Determine the (X, Y) coordinate at the center of the cell enclosing the given text.  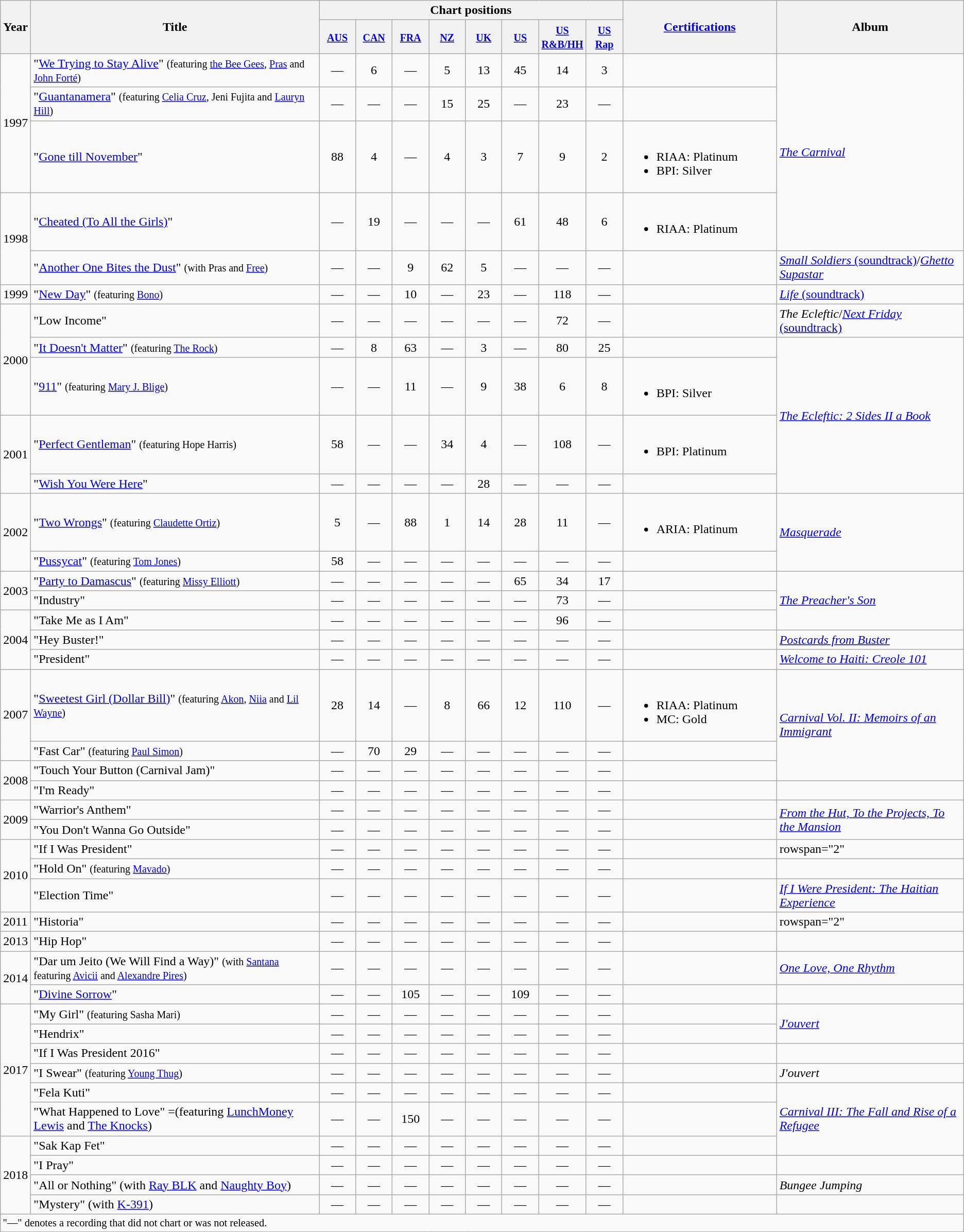
70 (374, 751)
"Wish You Were Here" (175, 484)
19 (374, 221)
"911" (featuring Mary J. Blige) (175, 386)
Year (15, 27)
Small Soldiers (soundtrack)/Ghetto Supastar (870, 268)
10 (411, 294)
1999 (15, 294)
118 (562, 294)
"Warrior's Anthem" (175, 810)
108 (562, 444)
2011 (15, 922)
"Hold On" (featuring Mavado) (175, 868)
US Rap (605, 37)
From the Hut, To the Projects, To the Mansion (870, 819)
2003 (15, 591)
17 (605, 581)
"I Pray" (175, 1165)
2000 (15, 360)
"Sak Kap Fet" (175, 1145)
2008 (15, 780)
45 (520, 70)
"New Day" (featuring Bono) (175, 294)
"Election Time" (175, 895)
"Pussycat" (featuring Tom Jones) (175, 561)
RIAA: PlatinumBPI: Silver (699, 157)
Welcome to Haiti: Creole 101 (870, 659)
2001 (15, 454)
"I'm Ready" (175, 790)
"Party to Damascus" (featuring Missy Elliott) (175, 581)
80 (562, 347)
RIAA: Platinum (699, 221)
"Sweetest Girl (Dollar Bill)" (featuring Akon, Niia and Lil Wayne) (175, 705)
The Preacher's Son (870, 601)
"Cheated (To All the Girls)" (175, 221)
2018 (15, 1175)
"Fast Car" (featuring Paul Simon) (175, 751)
"What Happened to Love" =(featuring LunchMoney Lewis and The Knocks) (175, 1119)
"Gone till November" (175, 157)
"Historia" (175, 922)
2010 (15, 876)
Album (870, 27)
FRA (411, 37)
65 (520, 581)
2004 (15, 640)
CAN (374, 37)
2013 (15, 942)
ARIA: Platinum (699, 522)
38 (520, 386)
"Hey Buster!" (175, 640)
UK (484, 37)
"Touch Your Button (Carnival Jam)" (175, 771)
US (520, 37)
Chart positions (471, 10)
7 (520, 157)
"Fela Kuti" (175, 1092)
Life (soundtrack) (870, 294)
1998 (15, 238)
109 (520, 995)
RIAA: PlatinumMC: Gold (699, 705)
"Another One Bites the Dust" (with Pras and Free) (175, 268)
61 (520, 221)
"Mystery" (with K-391) (175, 1204)
15 (447, 104)
72 (562, 320)
62 (447, 268)
The Carnival (870, 152)
Carnival III: The Fall and Rise of a Refugee (870, 1119)
Masquerade (870, 533)
2002 (15, 533)
"—" denotes a recording that did not chart or was not released. (482, 1223)
"If I Was President" (175, 849)
The Ecleftic/Next Friday (soundtrack) (870, 320)
"Take Me as I Am" (175, 620)
"You Don't Wanna Go Outside" (175, 829)
Postcards from Buster (870, 640)
Certifications (699, 27)
13 (484, 70)
1997 (15, 123)
105 (411, 995)
Bungee Jumping (870, 1185)
"It Doesn't Matter" (featuring The Rock) (175, 347)
The Ecleftic: 2 Sides II a Book (870, 415)
2017 (15, 1070)
"Hendrix" (175, 1034)
AUS (338, 37)
BPI: Silver (699, 386)
"Two Wrongs" (featuring Claudette Ortiz) (175, 522)
73 (562, 601)
12 (520, 705)
"Hip Hop" (175, 942)
"We Trying to Stay Alive" (featuring the Bee Gees, Pras and John Forté) (175, 70)
2014 (15, 978)
48 (562, 221)
"Perfect Gentleman" (featuring Hope Harris) (175, 444)
1 (447, 522)
"My Girl" (featuring Sasha Mari) (175, 1014)
If I Were President: The Haitian Experience (870, 895)
US R&B/HH (562, 37)
"Dar um Jeito (We Will Find a Way)" (with Santana featuring Avicii and Alexandre Pires) (175, 968)
BPI: Platinum (699, 444)
2 (605, 157)
Carnival Vol. II: Memoirs of an Immigrant (870, 725)
2009 (15, 819)
One Love, One Rhythm (870, 968)
63 (411, 347)
"Low Income" (175, 320)
"Industry" (175, 601)
"Divine Sorrow" (175, 995)
"Guantanamera" (featuring Celia Cruz, Jeni Fujita and Lauryn Hill) (175, 104)
Title (175, 27)
110 (562, 705)
150 (411, 1119)
"President" (175, 659)
29 (411, 751)
NZ (447, 37)
2007 (15, 715)
"If I Was President 2016" (175, 1053)
"I Swear" (featuring Young Thug) (175, 1073)
96 (562, 620)
"All or Nothing" (with Ray BLK and Naughty Boy) (175, 1185)
66 (484, 705)
